Pinpoint the cell where the given text exists, returning its (x, y) midpoint coordinate. 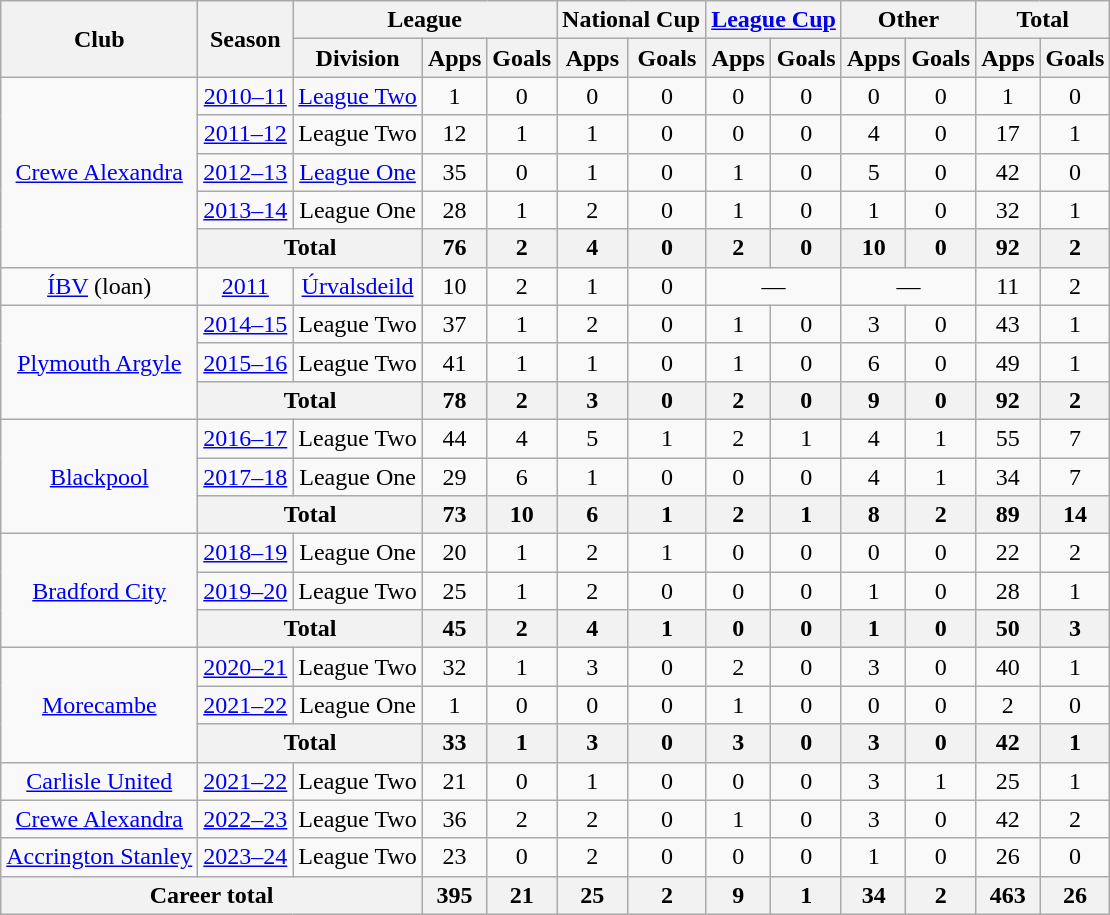
89 (1008, 515)
33 (454, 743)
44 (454, 438)
29 (454, 477)
73 (454, 515)
Blackpool (100, 476)
2013–14 (246, 210)
2016–17 (246, 438)
12 (454, 134)
2020–21 (246, 667)
ÍBV (loan) (100, 286)
Úrvalsdeild (358, 286)
78 (454, 400)
22 (1008, 553)
37 (454, 324)
Morecambe (100, 705)
49 (1008, 362)
50 (1008, 629)
23 (454, 857)
2011 (246, 286)
395 (454, 895)
20 (454, 553)
2011–12 (246, 134)
2022–23 (246, 819)
League Cup (774, 20)
35 (454, 172)
40 (1008, 667)
2015–16 (246, 362)
Plymouth Argyle (100, 362)
11 (1008, 286)
2023–24 (246, 857)
55 (1008, 438)
Career total (212, 895)
17 (1008, 134)
Accrington Stanley (100, 857)
Club (100, 39)
2012–13 (246, 172)
Carlisle United (100, 781)
Season (246, 39)
8 (873, 515)
41 (454, 362)
45 (454, 629)
76 (454, 248)
463 (1008, 895)
Division (358, 58)
2010–11 (246, 96)
2018–19 (246, 553)
36 (454, 819)
2014–15 (246, 324)
43 (1008, 324)
14 (1075, 515)
Bradford City (100, 591)
2017–18 (246, 477)
2019–20 (246, 591)
Other (908, 20)
League (425, 20)
National Cup (632, 20)
